From the cell containing the given text, extract its center point as [X, Y] coordinate. 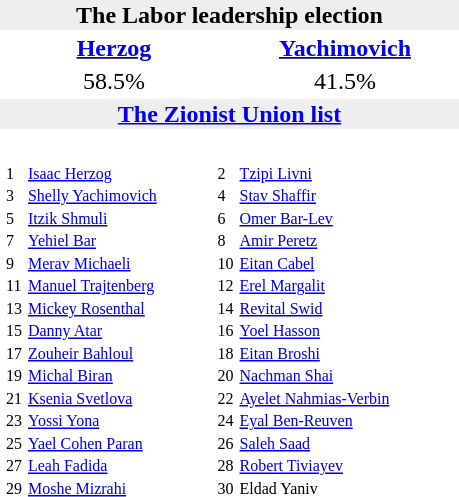
20 [226, 376]
Michal Biran [120, 376]
7 [14, 241]
6 [226, 218]
Danny Atar [120, 331]
13 [14, 308]
Itzik Shmuli [120, 218]
Leah Fadida [120, 466]
Nachman Shai [346, 376]
The Zionist Union list [230, 114]
Eyal Ben-Reuven [346, 421]
Stav Shaffir [346, 196]
Saleh Saad [346, 444]
Erel Margalit [346, 286]
10 [226, 264]
Yoel Hasson [346, 331]
9 [14, 264]
Yachimovich [345, 48]
4 [226, 196]
21 [14, 398]
Ksenia Svetlova [120, 398]
41.5% [345, 81]
16 [226, 331]
22 [226, 398]
8 [226, 241]
Tzipi Livni [346, 174]
5 [14, 218]
28 [226, 466]
Omer Bar-Lev [346, 218]
17 [14, 354]
12 [226, 286]
Eitan Broshi [346, 354]
1 [14, 174]
24 [226, 421]
Yael Cohen Paran [120, 444]
25 [14, 444]
Herzog [114, 48]
18 [226, 354]
11 [14, 286]
19 [14, 376]
Zouheir Bahloul [120, 354]
3 [14, 196]
Mickey Rosenthal [120, 308]
Ayelet Nahmias-Verbin [346, 398]
Isaac Herzog [120, 174]
Robert Tiviayev [346, 466]
58.5% [114, 81]
Revital Swid [346, 308]
2 [226, 174]
15 [14, 331]
Manuel Trajtenberg [120, 286]
The Labor leadership election [230, 15]
Eitan Cabel [346, 264]
14 [226, 308]
27 [14, 466]
Shelly Yachimovich [120, 196]
Yehiel Bar [120, 241]
23 [14, 421]
Yossi Yona [120, 421]
26 [226, 444]
Merav Michaeli [120, 264]
Amir Peretz [346, 241]
